From the cell containing the given text, extract its center point as [X, Y] coordinate. 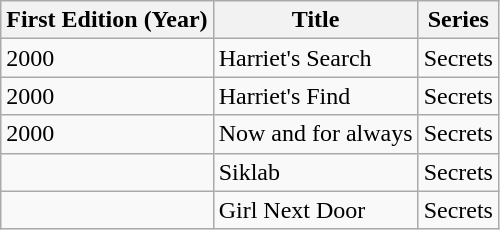
Harriet's Search [316, 58]
Series [458, 20]
First Edition (Year) [107, 20]
Now and for always [316, 134]
Girl Next Door [316, 210]
Harriet's Find [316, 96]
Title [316, 20]
Siklab [316, 172]
